Return [x, y] of the center of cell containing provided text 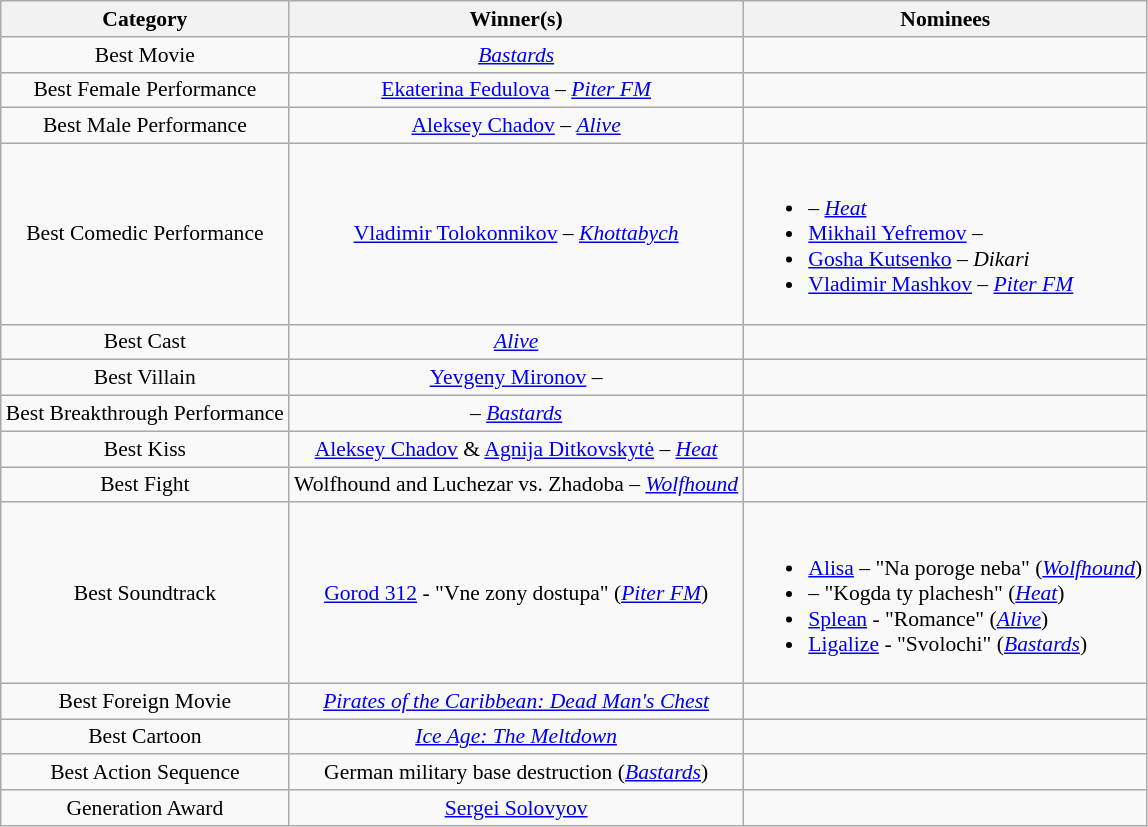
– HeatMikhail Yefremov – Gosha Kutsenko – DikariVladimir Mashkov – Piter FM [945, 234]
Best Foreign Movie [145, 701]
Gorod 312 - "Vne zony dostupa" (Piter FM) [516, 594]
Winner(s) [516, 19]
Alisa – "Na poroge neba" (Wolfhound) – "Kogda ty plachesh" (Heat)Splean - "Romance" (Alive)Ligalize - "Svolochi" (Bastards) [945, 594]
Best Soundtrack [145, 594]
Bastards [516, 55]
Best Kiss [145, 449]
Alive [516, 342]
Aleksey Chadov & Agnija Ditkovskytė – Heat [516, 449]
Best Cast [145, 342]
Generation Award [145, 808]
Best Action Sequence [145, 773]
Best Movie [145, 55]
– Bastards [516, 414]
Best Comedic Performance [145, 234]
Best Villain [145, 378]
Best Cartoon [145, 737]
Vladimir Tolokonnikov – Khottabych [516, 234]
Aleksey Chadov – Alive [516, 126]
Best Male Performance [145, 126]
Nominees [945, 19]
German military base destruction (Bastards) [516, 773]
Ice Age: The Meltdown [516, 737]
Sergei Solovyov [516, 808]
Pirates of the Caribbean: Dead Man's Chest [516, 701]
Category [145, 19]
Best Breakthrough Performance [145, 414]
Best Fight [145, 485]
Ekaterina Fedulova – Piter FM [516, 90]
Yevgeny Mironov – [516, 378]
Wolfhound and Luchezar vs. Zhadoba – Wolfhound [516, 485]
Best Female Performance [145, 90]
